Detect which cell encompasses the target text, then output its [X, Y] center coordinate. 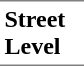
Street Level [42, 33]
